For the text-containing cell, return its midpoint in (X, Y) coordinate format. 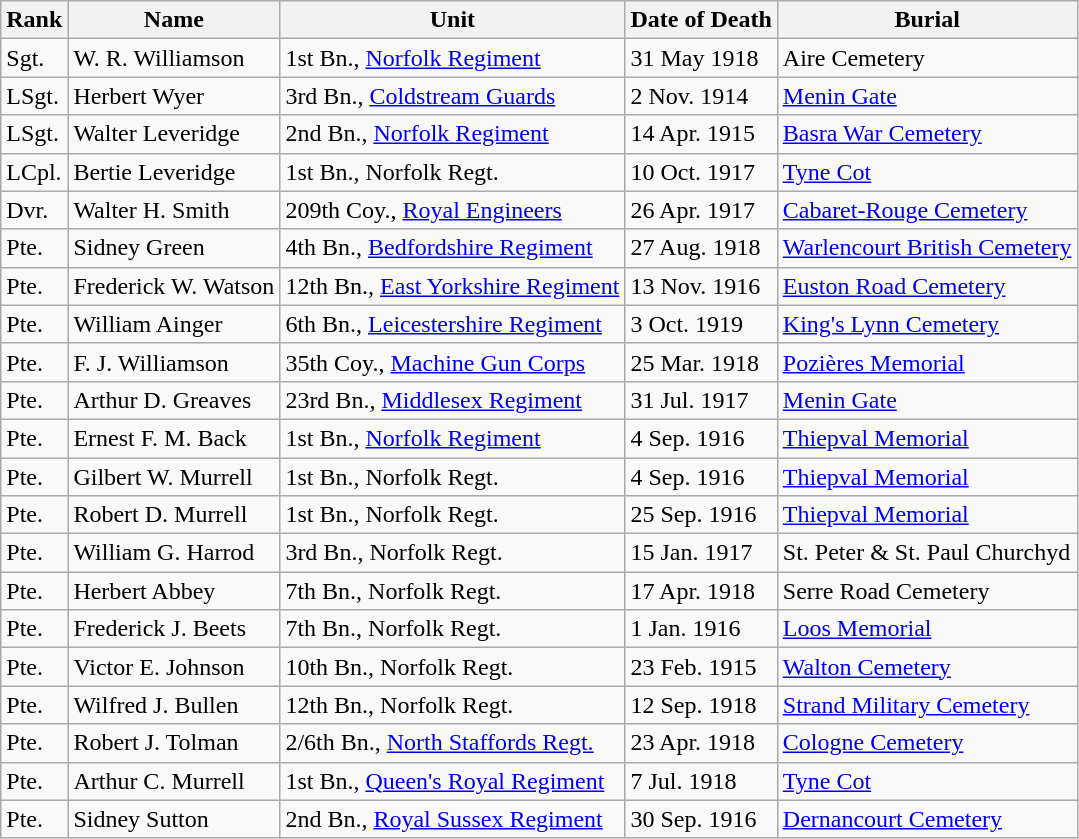
Cologne Cemetery (927, 743)
209th Coy., Royal Engineers (452, 210)
25 Mar. 1918 (701, 362)
William G. Harrod (174, 553)
25 Sep. 1916 (701, 515)
12 Sep. 1918 (701, 705)
23rd Bn., Middlesex Regiment (452, 400)
30 Sep. 1916 (701, 819)
Herbert Abbey (174, 591)
Frederick W. Watson (174, 286)
Pozières Memorial (927, 362)
2nd Bn., Royal Sussex Regiment (452, 819)
31 Jul. 1917 (701, 400)
F. J. Williamson (174, 362)
Frederick J. Beets (174, 629)
Sgt. (34, 58)
Wilfred J. Bullen (174, 705)
LCpl. (34, 172)
Name (174, 20)
2 Nov. 1914 (701, 96)
1st Bn., Queen's Royal Regiment (452, 781)
10th Bn., Norfolk Regt. (452, 667)
Euston Road Cemetery (927, 286)
31 May 1918 (701, 58)
Robert J. Tolman (174, 743)
1 Jan. 1916 (701, 629)
6th Bn., Leicestershire Regiment (452, 324)
26 Apr. 1917 (701, 210)
King's Lynn Cemetery (927, 324)
Victor E. Johnson (174, 667)
7 Jul. 1918 (701, 781)
Burial (927, 20)
Sidney Sutton (174, 819)
3 Oct. 1919 (701, 324)
2nd Bn., Norfolk Regiment (452, 134)
Arthur D. Greaves (174, 400)
4th Bn., Bedfordshire Regiment (452, 248)
Cabaret-Rouge Cemetery (927, 210)
Rank (34, 20)
William Ainger (174, 324)
3rd Bn., Norfolk Regt. (452, 553)
Gilbert W. Murrell (174, 477)
Warlencourt British Cemetery (927, 248)
35th Coy., Machine Gun Corps (452, 362)
27 Aug. 1918 (701, 248)
Date of Death (701, 20)
Herbert Wyer (174, 96)
Loos Memorial (927, 629)
23 Feb. 1915 (701, 667)
Walter Leveridge (174, 134)
Arthur C. Murrell (174, 781)
Walton Cemetery (927, 667)
Strand Military Cemetery (927, 705)
3rd Bn., Coldstream Guards (452, 96)
23 Apr. 1918 (701, 743)
10 Oct. 1917 (701, 172)
Robert D. Murrell (174, 515)
13 Nov. 1916 (701, 286)
Ernest F. M. Back (174, 438)
Serre Road Cemetery (927, 591)
2/6th Bn., North Staffords Regt. (452, 743)
Dvr. (34, 210)
17 Apr. 1918 (701, 591)
Unit (452, 20)
Bertie Leveridge (174, 172)
Walter H. Smith (174, 210)
Sidney Green (174, 248)
14 Apr. 1915 (701, 134)
St. Peter & St. Paul Churchyd (927, 553)
Aire Cemetery (927, 58)
Dernancourt Cemetery (927, 819)
Basra War Cemetery (927, 134)
12th Bn., Norfolk Regt. (452, 705)
12th Bn., East Yorkshire Regiment (452, 286)
W. R. Williamson (174, 58)
15 Jan. 1917 (701, 553)
